Provide the [x, y] coordinate of the cell's center where the given text is located.  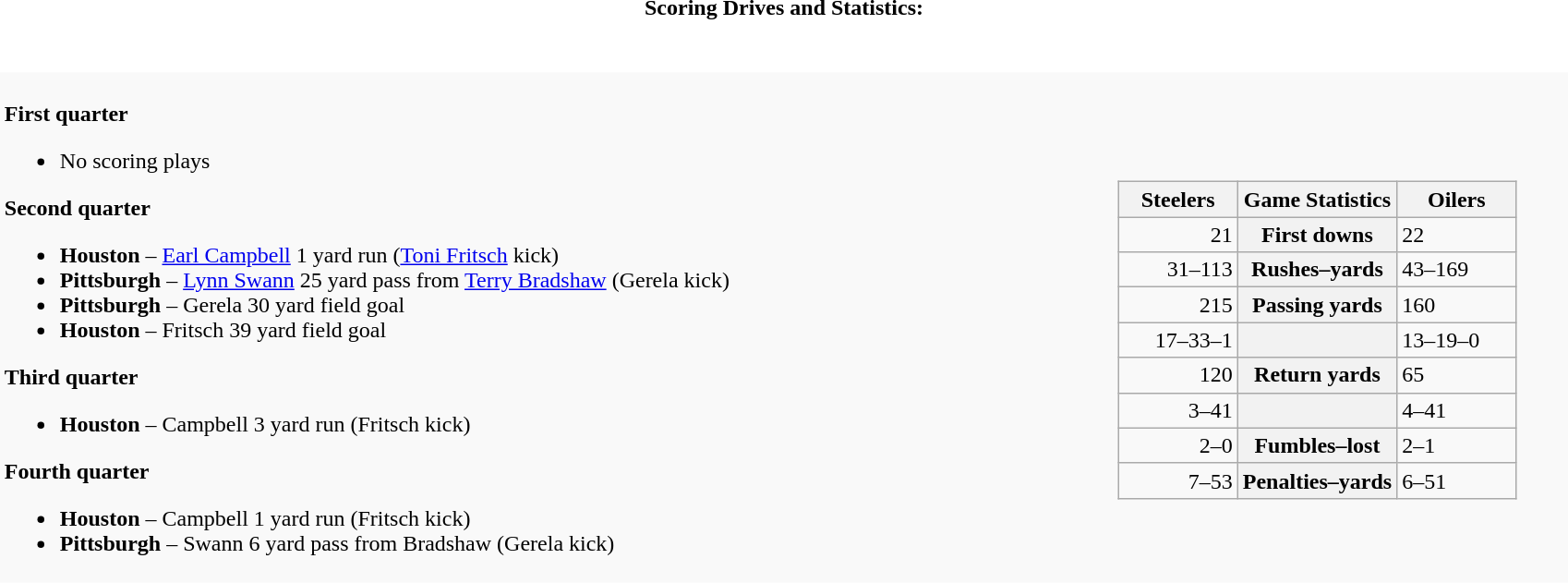
43–169 [1457, 270]
6–51 [1457, 480]
120 [1178, 375]
21 [1178, 235]
22 [1457, 235]
2–0 [1178, 445]
4–41 [1457, 410]
2–1 [1457, 445]
17–33–1 [1178, 340]
Steelers [1178, 200]
Game Statistics [1317, 200]
Fumbles–lost [1317, 445]
31–113 [1178, 270]
65 [1457, 375]
3–41 [1178, 410]
Return yards [1317, 375]
First downs [1317, 235]
7–53 [1178, 480]
Penalties–yards [1317, 480]
13–19–0 [1457, 340]
160 [1457, 305]
215 [1178, 305]
Oilers [1457, 200]
Passing yards [1317, 305]
Rushes–yards [1317, 270]
